Scan for the cell matching the given text and deliver its (x, y) coordinate at center. 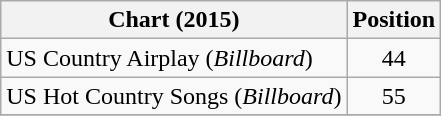
Position (394, 20)
US Country Airplay (Billboard) (174, 58)
55 (394, 96)
Chart (2015) (174, 20)
US Hot Country Songs (Billboard) (174, 96)
44 (394, 58)
